Locate the cell with the specified text and output its (x, y) center coordinate. 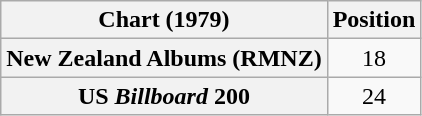
18 (374, 58)
Position (374, 20)
Chart (1979) (164, 20)
24 (374, 96)
New Zealand Albums (RMNZ) (164, 58)
US Billboard 200 (164, 96)
